Return the [x, y] coordinate for the center point of the cell that contains the specified text.  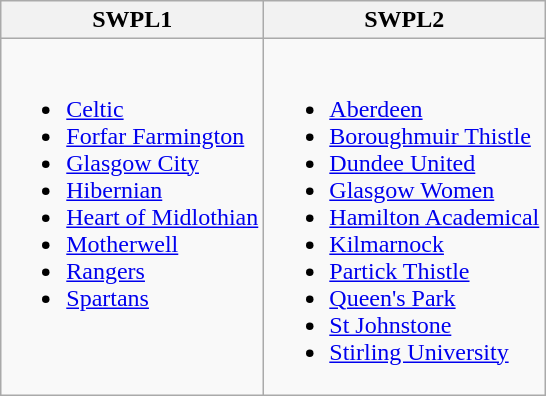
CelticForfar FarmingtonGlasgow CityHibernianHeart of MidlothianMotherwellRangersSpartans [132, 217]
SWPL2 [404, 20]
SWPL1 [132, 20]
AberdeenBoroughmuir ThistleDundee UnitedGlasgow WomenHamilton AcademicalKilmarnockPartick ThistleQueen's ParkSt JohnstoneStirling University [404, 217]
